Provide the [x, y] coordinate of the cell's center where the given text is located.  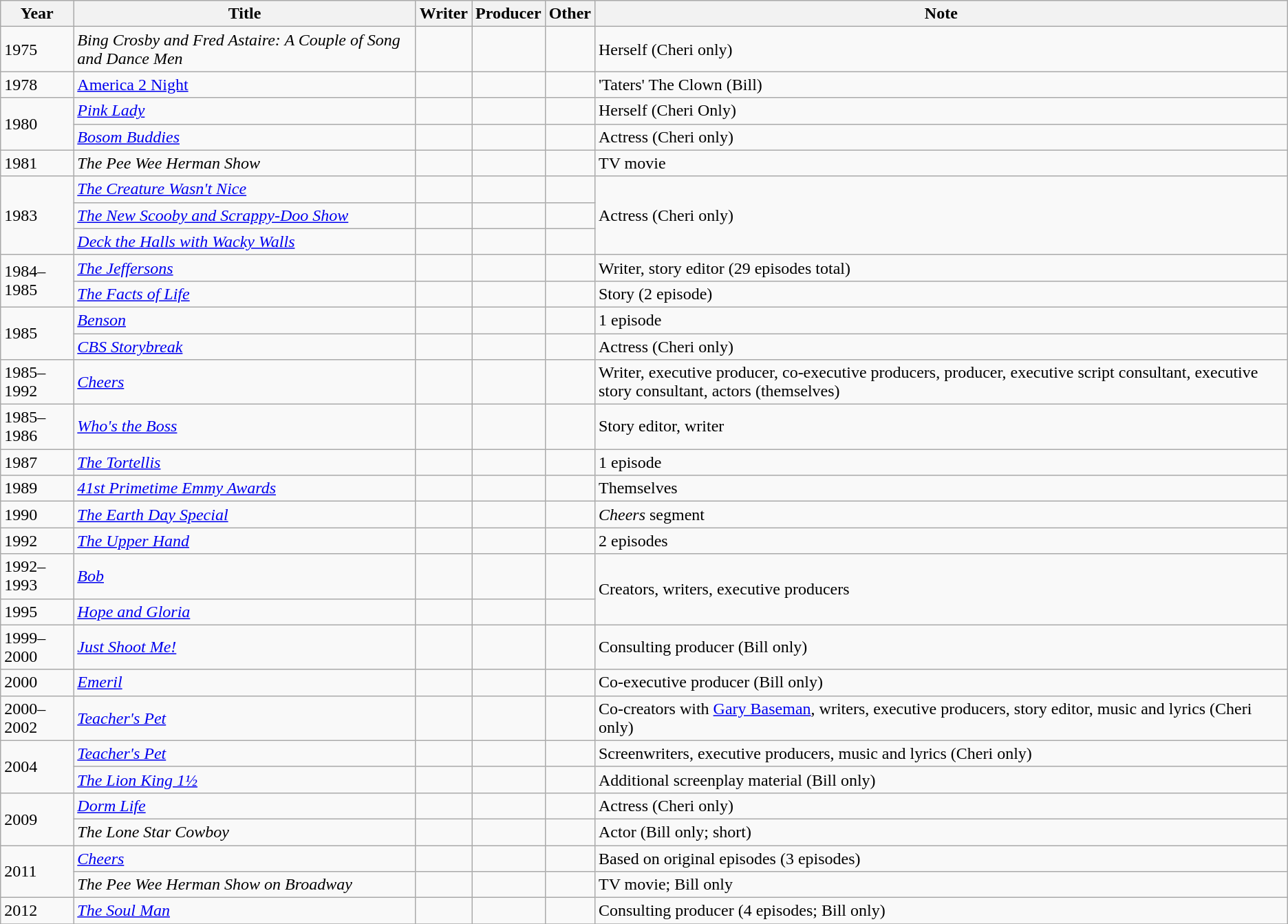
1975 [37, 50]
Pink Lady [245, 111]
Bob [245, 577]
Writer, executive producer, co-executive producers, producer, executive script consultant, executive story consultant, actors (themselves) [941, 383]
Bing Crosby and Fred Astaire: A Couple of Song and Dance Men [245, 50]
Consulting producer (4 episodes; Bill only) [941, 911]
Based on original episodes (3 episodes) [941, 858]
1989 [37, 488]
Cheers segment [941, 515]
2009 [37, 819]
Herself (Cheri only) [941, 50]
Year [37, 14]
Note [941, 14]
The Pee Wee Herman Show on Broadway [245, 885]
Actor (Bill only; short) [941, 832]
Herself (Cheri Only) [941, 111]
Benson [245, 320]
The Soul Man [245, 911]
2000–2002 [37, 718]
Dorm Life [245, 806]
Co-creators with Gary Baseman, writers, executive producers, story editor, music and lyrics (Cheri only) [941, 718]
1985–1992 [37, 383]
41st Primetime Emmy Awards [245, 488]
1990 [37, 515]
1987 [37, 462]
2011 [37, 871]
The Upper Hand [245, 541]
The New Scooby and Scrappy-Doo Show [245, 215]
2012 [37, 911]
Writer [443, 14]
The Jeffersons [245, 268]
1985–1986 [37, 427]
Title [245, 14]
Writer, story editor (29 episodes total) [941, 268]
Story (2 episode) [941, 294]
The Pee Wee Herman Show [245, 163]
2000 [37, 683]
1984–1985 [37, 281]
Story editor, writer [941, 427]
The Tortellis [245, 462]
The Lone Star Cowboy [245, 832]
TV movie [941, 163]
Other [570, 14]
TV movie; Bill only [941, 885]
The Facts of Life [245, 294]
Additional screenplay material (Bill only) [941, 780]
Deck the Halls with Wacky Walls [245, 241]
The Lion King 1½ [245, 780]
The Earth Day Special [245, 515]
Producer [509, 14]
1980 [37, 124]
Hope and Gloria [245, 612]
2 episodes [941, 541]
1992 [37, 541]
Screenwriters, executive producers, music and lyrics (Cheri only) [941, 753]
America 2 Night [245, 85]
Consulting producer (Bill only) [941, 647]
1985 [37, 333]
1999–2000 [37, 647]
Emeril [245, 683]
'Taters' The Clown (Bill) [941, 85]
1981 [37, 163]
Who's the Boss [245, 427]
Bosom Buddies [245, 137]
1978 [37, 85]
Themselves [941, 488]
1992–1993 [37, 577]
1995 [37, 612]
Creators, writers, executive producers [941, 589]
Co-executive producer (Bill only) [941, 683]
1983 [37, 215]
The Creature Wasn't Nice [245, 189]
CBS Storybreak [245, 346]
Just Shoot Me! [245, 647]
2004 [37, 766]
